Return (x, y) of the center of cell containing provided text 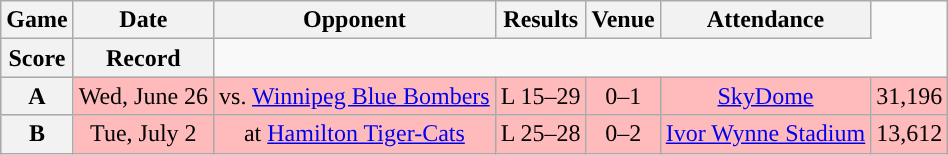
Results (540, 20)
Tue, July 2 (143, 134)
0–2 (623, 134)
SkyDome (765, 96)
L 15–29 (540, 96)
Score (37, 58)
Venue (623, 20)
Attendance (765, 20)
Game (37, 20)
A (37, 96)
B (37, 134)
at Hamilton Tiger-Cats (355, 134)
31,196 (910, 96)
Ivor Wynne Stadium (765, 134)
13,612 (910, 134)
vs. Winnipeg Blue Bombers (355, 96)
Opponent (355, 20)
Wed, June 26 (143, 96)
Record (143, 58)
L 25–28 (540, 134)
Date (143, 20)
0–1 (623, 96)
